Determine the [X, Y] coordinate at the center of the cell enclosing the given text.  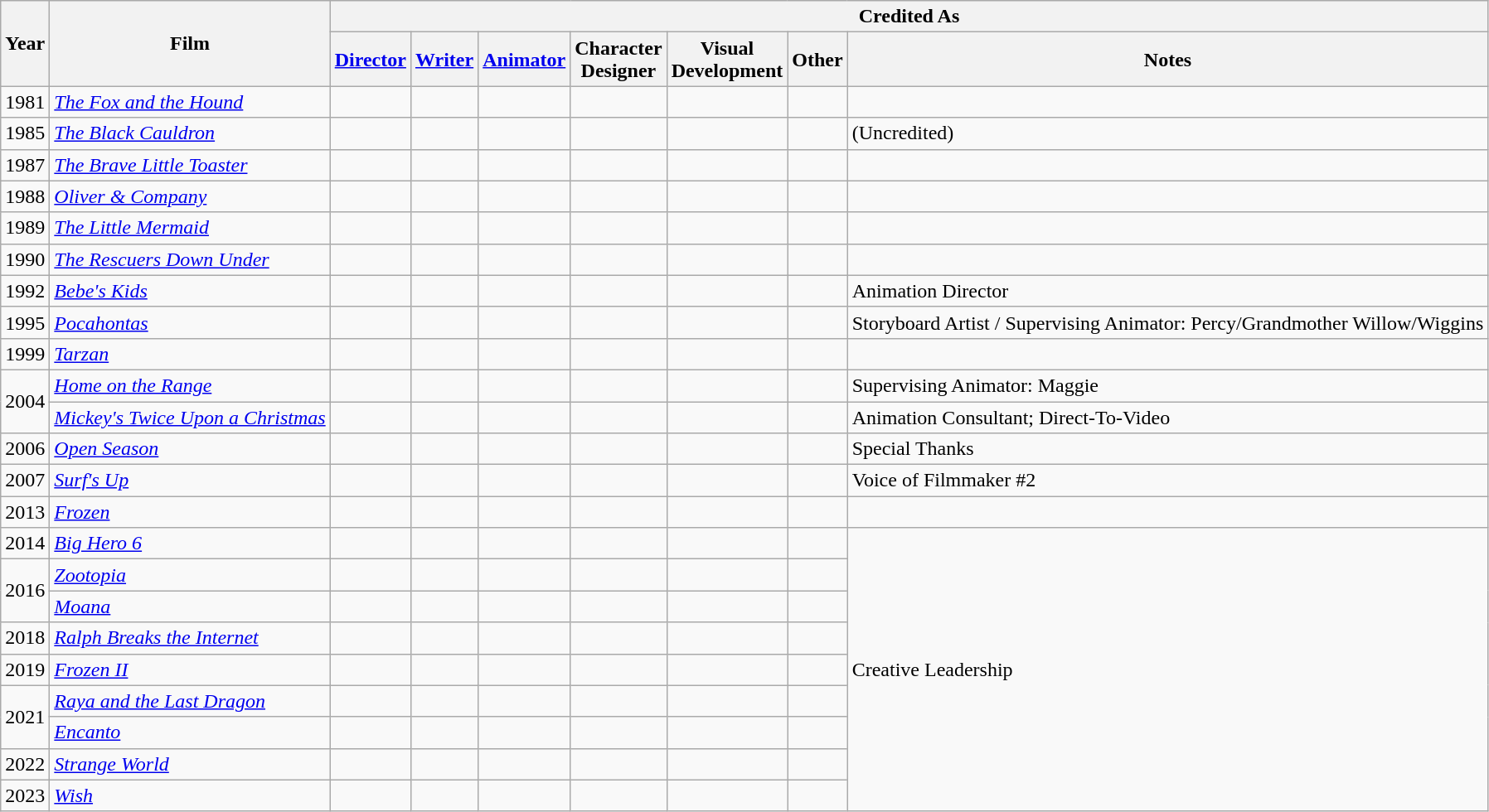
Wish [190, 795]
2019 [25, 669]
2023 [25, 795]
Oliver & Company [190, 196]
The Little Mermaid [190, 228]
Writer [444, 60]
Other [817, 60]
Storyboard Artist / Supervising Animator: Percy/Grandmother Willow/Wiggins [1167, 322]
2021 [25, 717]
VisualDevelopment [727, 60]
The Rescuers Down Under [190, 259]
2014 [25, 544]
Animation Director [1167, 291]
Moana [190, 607]
The Brave Little Toaster [190, 165]
Mickey's Twice Upon a Christmas [190, 417]
1985 [25, 133]
Special Thanks [1167, 449]
1981 [25, 102]
CharacterDesigner [618, 60]
Film [190, 43]
1995 [25, 322]
1990 [25, 259]
1992 [25, 291]
The Fox and the Hound [190, 102]
Zootopia [190, 575]
Credited As [909, 17]
1988 [25, 196]
1989 [25, 228]
The Black Cauldron [190, 133]
2016 [25, 591]
Bebe's Kids [190, 291]
Year [25, 43]
Notes [1167, 60]
2004 [25, 401]
2018 [25, 638]
Strange World [190, 764]
Surf's Up [190, 481]
Big Hero 6 [190, 544]
2013 [25, 512]
Frozen II [190, 669]
Home on the Range [190, 385]
Director [370, 60]
Frozen [190, 512]
Tarzan [190, 354]
Open Season [190, 449]
Creative Leadership [1167, 669]
Raya and the Last Dragon [190, 701]
Voice of Filmmaker #2 [1167, 481]
Supervising Animator: Maggie [1167, 385]
Encanto [190, 732]
(Uncredited) [1167, 133]
1987 [25, 165]
2022 [25, 764]
Animation Consultant; Direct-To-Video [1167, 417]
2006 [25, 449]
Pocahontas [190, 322]
Ralph Breaks the Internet [190, 638]
2007 [25, 481]
1999 [25, 354]
Animator [524, 60]
